Extract the (x, y) coordinate from the center of the cell holding the provided text.  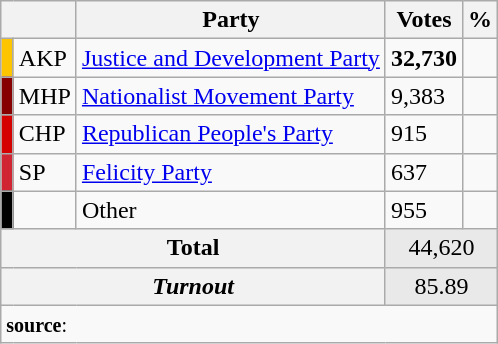
32,730 (424, 58)
% (480, 20)
44,620 (441, 248)
Justice and Development Party (230, 58)
637 (424, 172)
Other (230, 210)
Votes (424, 20)
Party (230, 20)
Republican People's Party (230, 134)
Nationalist Movement Party (230, 96)
source: (250, 324)
915 (424, 134)
Turnout (194, 286)
MHP (44, 96)
Felicity Party (230, 172)
955 (424, 210)
9,383 (424, 96)
SP (44, 172)
CHP (44, 134)
Total (194, 248)
85.89 (441, 286)
AKP (44, 58)
